For the text-containing cell, return its midpoint in (X, Y) coordinate format. 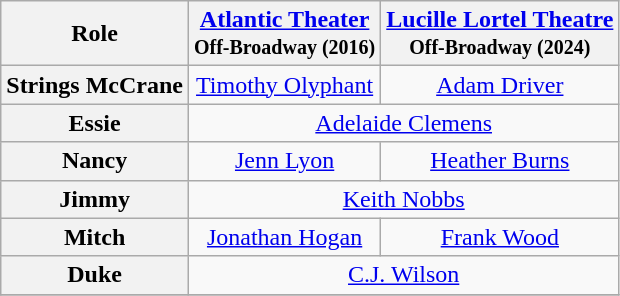
Jonathan Hogan (284, 237)
Atlantic Theater Off-Broadway (2016) (284, 34)
Keith Nobbs (403, 199)
Nancy (95, 161)
Mitch (95, 237)
Strings McCrane (95, 85)
Adam Driver (500, 85)
C.J. Wilson (403, 275)
Jimmy (95, 199)
Role (95, 34)
Timothy Olyphant (284, 85)
Essie (95, 123)
Lucille Lortel Theatre Off-Broadway (2024) (500, 34)
Jenn Lyon (284, 161)
Heather Burns (500, 161)
Adelaide Clemens (403, 123)
Duke (95, 275)
Frank Wood (500, 237)
